Pinpoint the cell where the given text exists, returning its [X, Y] midpoint coordinate. 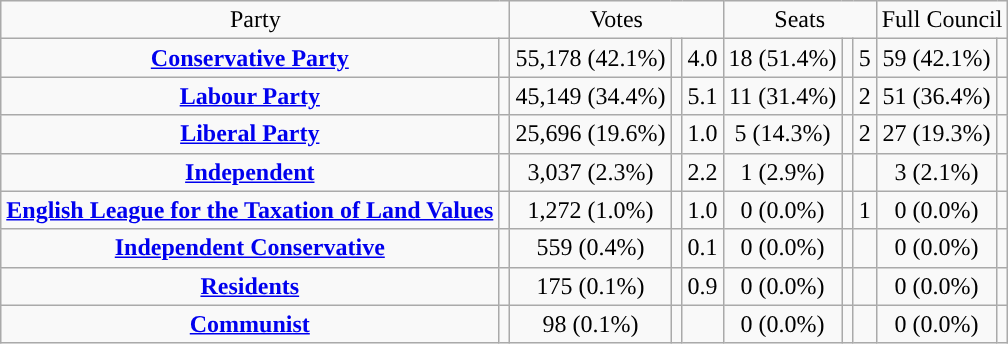
5.1 [702, 96]
98 (0.1%) [590, 324]
25,696 (19.6%) [590, 134]
Votes [616, 20]
51 (36.4%) [936, 96]
18 (51.4%) [782, 58]
45,149 (34.4%) [590, 96]
5 [864, 58]
English League for the Taxation of Land Values [250, 210]
0.9 [702, 286]
Labour Party [250, 96]
59 (42.1%) [936, 58]
1,272 (1.0%) [590, 210]
1 (2.9%) [782, 172]
Liberal Party [250, 134]
Independent [250, 172]
5 (14.3%) [782, 134]
Residents [250, 286]
559 (0.4%) [590, 248]
0.1 [702, 248]
2.2 [702, 172]
Seats [800, 20]
175 (0.1%) [590, 286]
1 [864, 210]
Independent Conservative [250, 248]
Conservative Party [250, 58]
Party [256, 20]
Communist [250, 324]
Full Council [942, 20]
3 (2.1%) [936, 172]
55,178 (42.1%) [590, 58]
11 (31.4%) [782, 96]
27 (19.3%) [936, 134]
3,037 (2.3%) [590, 172]
4.0 [702, 58]
